Return the (x, y) coordinate for the center point of the cell that contains the specified text.  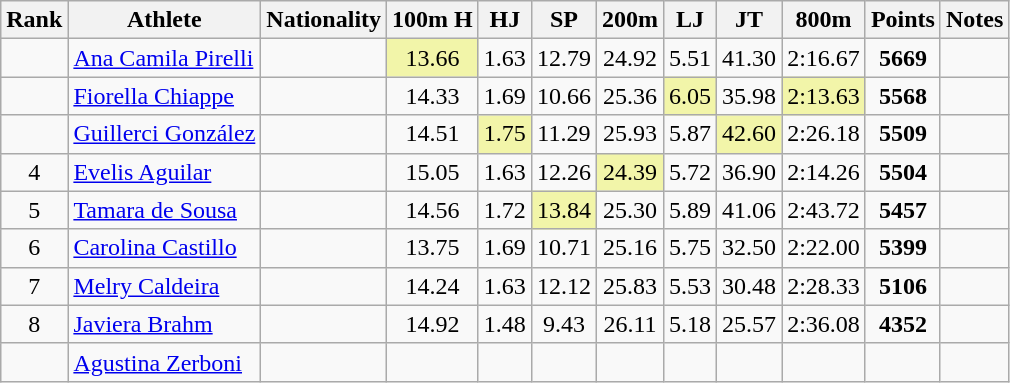
36.90 (750, 172)
2:26.18 (824, 134)
14.92 (433, 324)
14.56 (433, 210)
24.39 (630, 172)
25.93 (630, 134)
42.60 (750, 134)
41.30 (750, 58)
25.83 (630, 286)
6.05 (690, 96)
5509 (902, 134)
12.12 (564, 286)
LJ (690, 20)
Nationality (324, 20)
32.50 (750, 248)
13.66 (433, 58)
25.36 (630, 96)
HJ (504, 20)
5568 (902, 96)
35.98 (750, 96)
14.51 (433, 134)
5.75 (690, 248)
2:43.72 (824, 210)
5 (34, 210)
12.26 (564, 172)
4352 (902, 324)
JT (750, 20)
Tamara de Sousa (164, 210)
5.89 (690, 210)
2:22.00 (824, 248)
15.05 (433, 172)
Ana Camila Pirelli (164, 58)
6 (34, 248)
1.48 (504, 324)
11.29 (564, 134)
24.92 (630, 58)
Carolina Castillo (164, 248)
1.72 (504, 210)
25.30 (630, 210)
10.66 (564, 96)
Fiorella Chiappe (164, 96)
5.53 (690, 286)
2:36.08 (824, 324)
Evelis Aguilar (164, 172)
12.79 (564, 58)
2:13.63 (824, 96)
5.51 (690, 58)
13.84 (564, 210)
5457 (902, 210)
Athlete (164, 20)
41.06 (750, 210)
25.16 (630, 248)
25.57 (750, 324)
2:16.67 (824, 58)
9.43 (564, 324)
Agustina Zerboni (164, 362)
30.48 (750, 286)
5669 (902, 58)
2:14.26 (824, 172)
5399 (902, 248)
SP (564, 20)
Rank (34, 20)
2:28.33 (824, 286)
26.11 (630, 324)
10.71 (564, 248)
Points (902, 20)
8 (34, 324)
7 (34, 286)
14.33 (433, 96)
Melry Caldeira (164, 286)
13.75 (433, 248)
800m (824, 20)
4 (34, 172)
200m (630, 20)
Guillerci González (164, 134)
Javiera Brahm (164, 324)
14.24 (433, 286)
100m H (433, 20)
5.18 (690, 324)
5.87 (690, 134)
5.72 (690, 172)
Notes (974, 20)
5106 (902, 286)
5504 (902, 172)
1.75 (504, 134)
